Find where the given text appears and provide that cell's center as [x, y] coordinate. 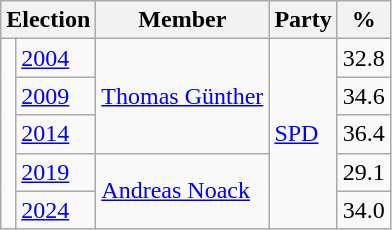
2014 [56, 134]
2004 [56, 58]
29.1 [364, 172]
36.4 [364, 134]
Member [182, 20]
Andreas Noack [182, 191]
34.6 [364, 96]
2024 [56, 210]
2019 [56, 172]
SPD [303, 134]
Thomas Günther [182, 96]
Election [48, 20]
Party [303, 20]
% [364, 20]
34.0 [364, 210]
32.8 [364, 58]
2009 [56, 96]
